From the cell containing the given text, extract its center point as (X, Y) coordinate. 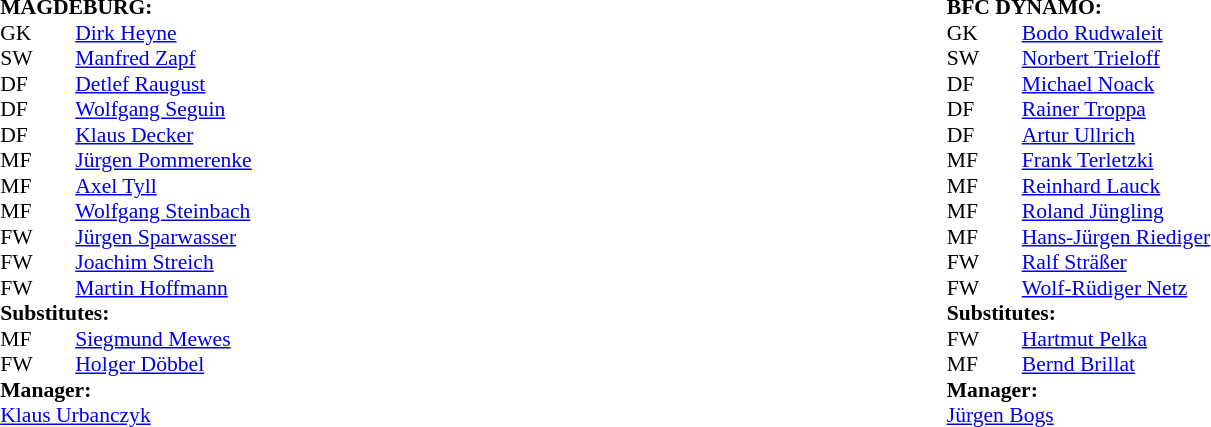
Joachim Streich (225, 263)
Wolfgang Steinbach (225, 211)
Martin Hoffmann (225, 288)
Dirk Heyne (225, 33)
Jürgen Pommerenke (225, 161)
Axel Tyll (225, 186)
Detlef Raugust (225, 84)
Holger Döbbel (225, 365)
Manfred Zapf (225, 59)
Jürgen Sparwasser (225, 237)
Manager: (188, 390)
Wolfgang Seguin (225, 109)
Substitutes: (188, 313)
Klaus Decker (225, 135)
Siegmund Mewes (225, 339)
